Output the [x, y] coordinate of the center of the cell containing the given text.  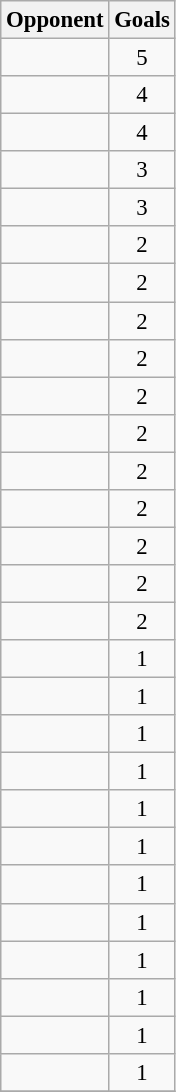
Opponent [55, 20]
Goals [142, 20]
5 [142, 58]
